For the text-containing cell, return its midpoint in [X, Y] coordinate format. 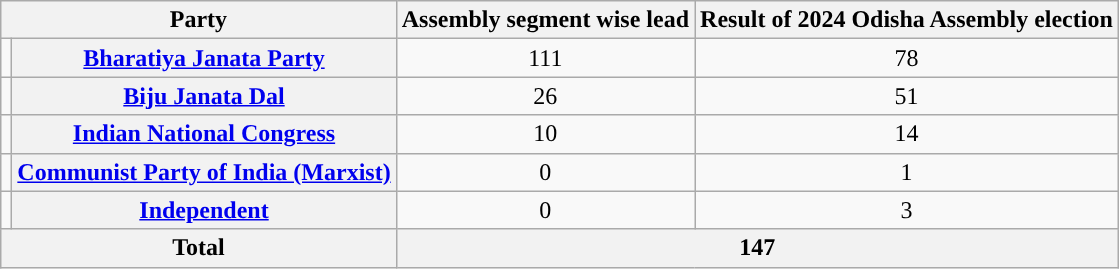
14 [907, 134]
Biju Janata Dal [204, 96]
Indian National Congress [204, 134]
Total [198, 248]
111 [545, 58]
1 [907, 172]
78 [907, 58]
26 [545, 96]
Bharatiya Janata Party [204, 58]
Result of 2024 Odisha Assembly election [907, 20]
51 [907, 96]
Party [198, 20]
Communist Party of India (Marxist) [204, 172]
Independent [204, 210]
147 [757, 248]
Assembly segment wise lead [545, 20]
3 [907, 210]
10 [545, 134]
